Output the (X, Y) coordinate of the center of the cell containing the given text.  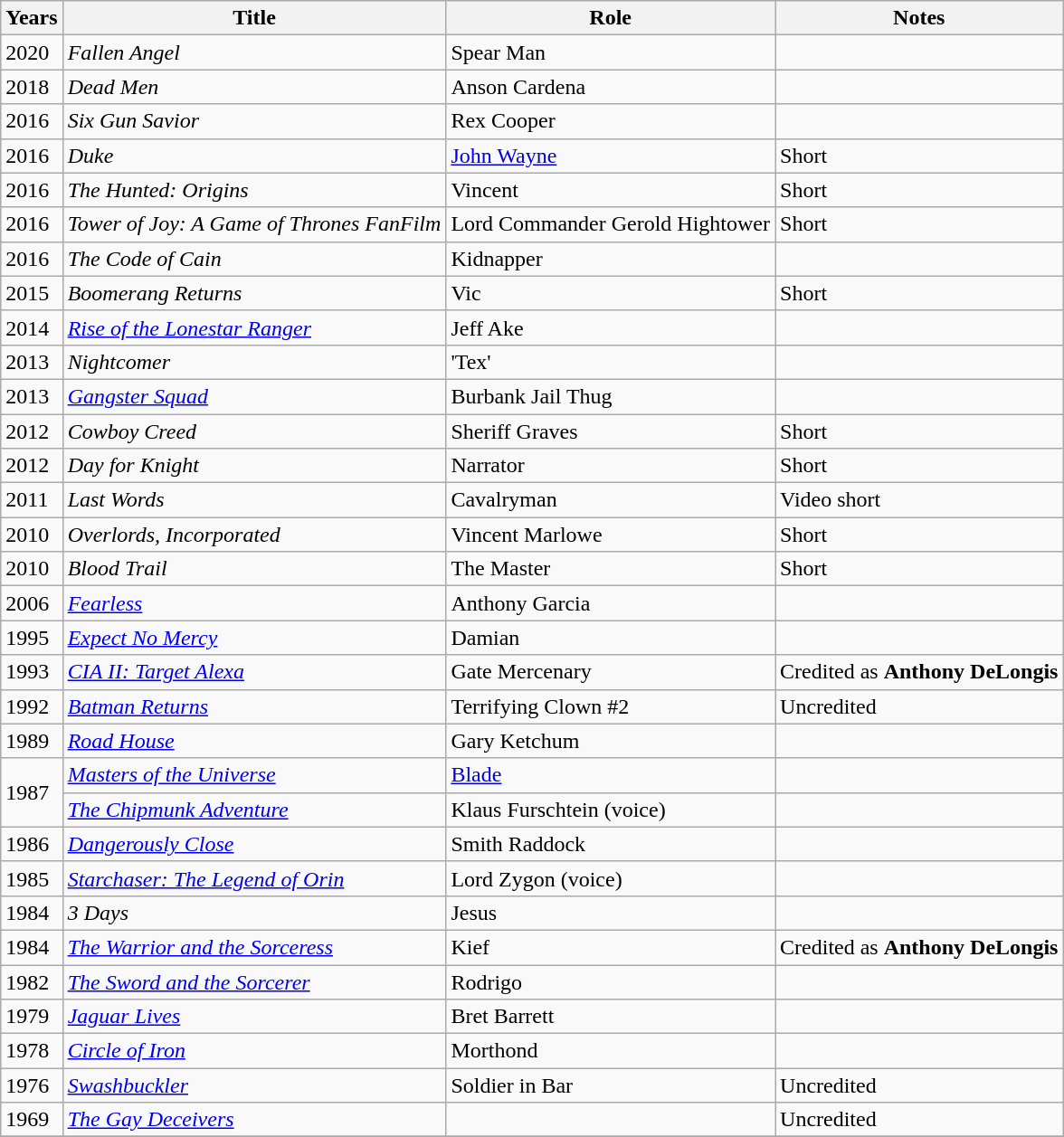
Role (611, 18)
Duke (254, 156)
Narrator (611, 466)
Burbank Jail Thug (611, 396)
1995 (32, 638)
1987 (32, 792)
Spear Man (611, 52)
Blade (611, 775)
Overlords, Incorporated (254, 535)
Gate Mercenary (611, 672)
Gary Ketchum (611, 741)
Lord Zygon (voice) (611, 878)
CIA II: Target Alexa (254, 672)
Six Gun Savior (254, 121)
Dead Men (254, 87)
Masters of the Universe (254, 775)
2014 (32, 327)
Anson Cardena (611, 87)
Fearless (254, 603)
Batman Returns (254, 706)
Fallen Angel (254, 52)
Cavalryman (611, 500)
1989 (32, 741)
2020 (32, 52)
2015 (32, 293)
Years (32, 18)
The Chipmunk Adventure (254, 810)
The Warrior and the Sorceress (254, 947)
Damian (611, 638)
Bret Barrett (611, 1017)
Vincent (611, 190)
'Tex' (611, 362)
1992 (32, 706)
Jesus (611, 913)
The Sword and the Sorcerer (254, 981)
Expect No Mercy (254, 638)
Klaus Furschtein (voice) (611, 810)
2011 (32, 500)
Jaguar Lives (254, 1017)
Dangerously Close (254, 844)
1979 (32, 1017)
Boomerang Returns (254, 293)
Lord Commander Gerold Hightower (611, 224)
Video short (919, 500)
Anthony Garcia (611, 603)
1978 (32, 1051)
2018 (32, 87)
Vincent Marlowe (611, 535)
Starchaser: The Legend of Orin (254, 878)
2006 (32, 603)
Terrifying Clown #2 (611, 706)
Day for Knight (254, 466)
Road House (254, 741)
1985 (32, 878)
Nightcomer (254, 362)
Vic (611, 293)
1969 (32, 1120)
Smith Raddock (611, 844)
1982 (32, 981)
1986 (32, 844)
The Code of Cain (254, 259)
Notes (919, 18)
Title (254, 18)
1976 (32, 1085)
Rodrigo (611, 981)
Rise of the Lonestar Ranger (254, 327)
The Gay Deceivers (254, 1120)
Circle of Iron (254, 1051)
Swashbuckler (254, 1085)
Jeff Ake (611, 327)
Tower of Joy: A Game of Thrones FanFilm (254, 224)
Soldier in Bar (611, 1085)
Gangster Squad (254, 396)
Morthond (611, 1051)
Sheriff Graves (611, 431)
3 Days (254, 913)
Kidnapper (611, 259)
Last Words (254, 500)
1993 (32, 672)
Cowboy Creed (254, 431)
The Master (611, 569)
The Hunted: Origins (254, 190)
Rex Cooper (611, 121)
Blood Trail (254, 569)
John Wayne (611, 156)
Kief (611, 947)
